Extract the (x, y) coordinate from the center of the cell holding the provided text.  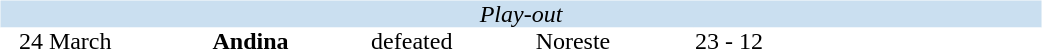
24 March (64, 42)
Andina (250, 42)
Play-out (520, 14)
23 - 12 (730, 42)
defeated (412, 42)
Noreste (572, 42)
